Capture the cell that displays the provided text and extract its [x, y] central coordinate. 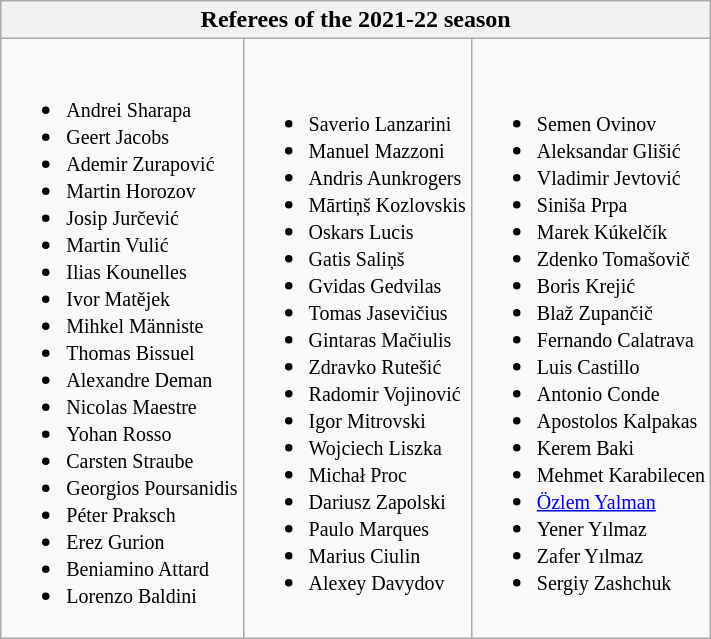
Referees of the 2021-22 season [356, 20]
